Determine the (X, Y) coordinate at the center of the cell enclosing the given text.  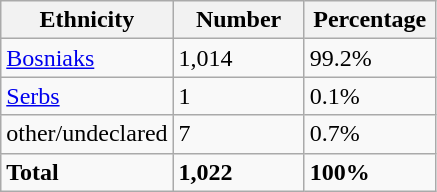
1 (238, 96)
0.7% (370, 134)
Total (87, 172)
Number (238, 20)
99.2% (370, 58)
1,014 (238, 58)
0.1% (370, 96)
1,022 (238, 172)
100% (370, 172)
Percentage (370, 20)
other/undeclared (87, 134)
Serbs (87, 96)
7 (238, 134)
Ethnicity (87, 20)
Bosniaks (87, 58)
